For the text-containing cell, return its midpoint in (x, y) coordinate format. 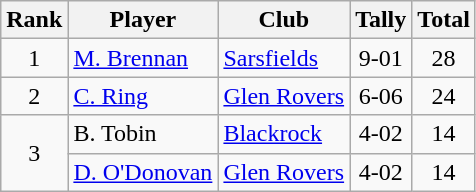
28 (444, 58)
Tally (381, 20)
Total (444, 20)
B. Tobin (143, 134)
Sarsfields (284, 58)
2 (34, 96)
6-06 (381, 96)
Club (284, 20)
Rank (34, 20)
1 (34, 58)
C. Ring (143, 96)
3 (34, 153)
Player (143, 20)
9-01 (381, 58)
D. O'Donovan (143, 172)
Blackrock (284, 134)
M. Brennan (143, 58)
24 (444, 96)
